From the cell containing the given text, extract its center point as (X, Y) coordinate. 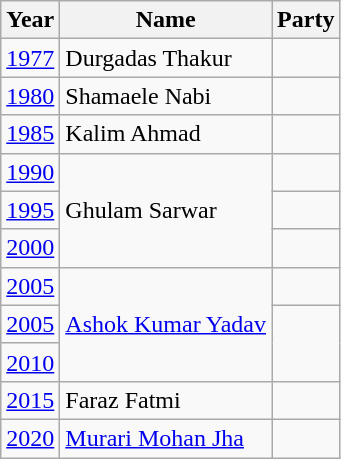
2015 (30, 400)
Durgadas Thakur (166, 58)
Name (166, 20)
2020 (30, 438)
1977 (30, 58)
2010 (30, 362)
Shamaele Nabi (166, 96)
Year (30, 20)
Murari Mohan Jha (166, 438)
Kalim Ahmad (166, 134)
2000 (30, 248)
1995 (30, 210)
Party (306, 20)
Ghulam Sarwar (166, 210)
1990 (30, 172)
1985 (30, 134)
1980 (30, 96)
Faraz Fatmi (166, 400)
Ashok Kumar Yadav (166, 324)
